Capture the cell that displays the provided text and extract its [X, Y] central coordinate. 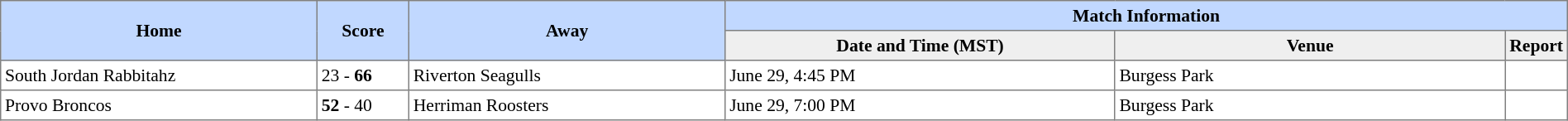
Away [566, 31]
June 29, 4:45 PM [920, 75]
Home [159, 31]
Score [362, 31]
Date and Time (MST) [920, 46]
Riverton Seagulls [566, 75]
Herriman Roosters [566, 105]
South Jordan Rabbitahz [159, 75]
Venue [1310, 46]
Report [1537, 46]
23 - 66 [362, 75]
52 - 40 [362, 105]
June 29, 7:00 PM [920, 105]
Match Information [1146, 16]
Provo Broncos [159, 105]
